From the cell containing the given text, extract its center point as (X, Y) coordinate. 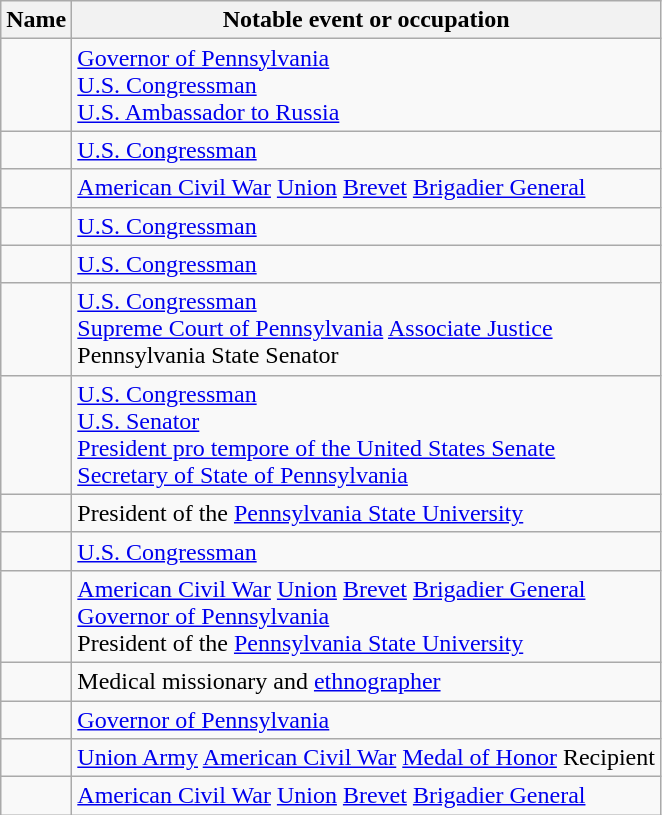
Governor of Pennsylvania (366, 719)
Medical missionary and ethnographer (366, 681)
Union Army American Civil War Medal of Honor Recipient (366, 758)
President of the Pennsylvania State University (366, 513)
U.S. CongressmanU.S. SenatorPresident pro tempore of the United States SenateSecretary of State of Pennsylvania (366, 434)
U.S. CongressmanSupreme Court of Pennsylvania Associate JusticePennsylvania State Senator (366, 329)
Governor of PennsylvaniaU.S. CongressmanU.S. Ambassador to Russia (366, 85)
Name (36, 20)
Notable event or occupation (366, 20)
American Civil War Union Brevet Brigadier GeneralGovernor of PennsylvaniaPresident of the Pennsylvania State University (366, 616)
